Output the [x, y] coordinate of the center of the cell containing the given text.  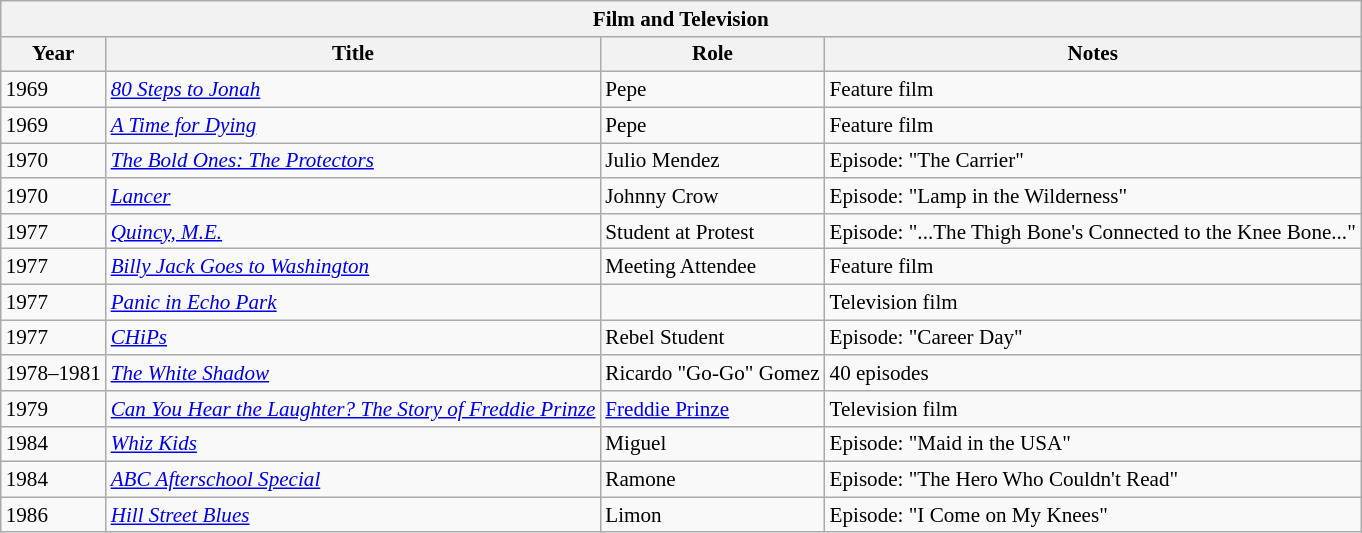
40 episodes [1093, 372]
Whiz Kids [354, 444]
1986 [54, 514]
Rebel Student [712, 338]
Notes [1093, 54]
Limon [712, 514]
Can You Hear the Laughter? The Story of Freddie Prinze [354, 408]
Episode: "I Come on My Knees" [1093, 514]
Episode: "The Carrier" [1093, 160]
Role [712, 54]
Freddie Prinze [712, 408]
Panic in Echo Park [354, 302]
The Bold Ones: The Protectors [354, 160]
Episode: "Maid in the USA" [1093, 444]
Episode: "Lamp in the Wilderness" [1093, 196]
Episode: "The Hero Who Couldn't Read" [1093, 480]
A Time for Dying [354, 124]
Episode: "Career Day" [1093, 338]
Julio Mendez [712, 160]
Quincy, M.E. [354, 230]
Meeting Attendee [712, 266]
1979 [54, 408]
Johnny Crow [712, 196]
Title [354, 54]
Student at Protest [712, 230]
CHiPs [354, 338]
Year [54, 54]
Hill Street Blues [354, 514]
1978–1981 [54, 372]
ABC Afterschool Special [354, 480]
Lancer [354, 196]
Miguel [712, 444]
Episode: "...The Thigh Bone's Connected to the Knee Bone..." [1093, 230]
Billy Jack Goes to Washington [354, 266]
Ricardo "Go-Go" Gomez [712, 372]
80 Steps to Jonah [354, 90]
The White Shadow [354, 372]
Film and Television [681, 18]
Ramone [712, 480]
